Locate the cell with the specified text and output its (x, y) center coordinate. 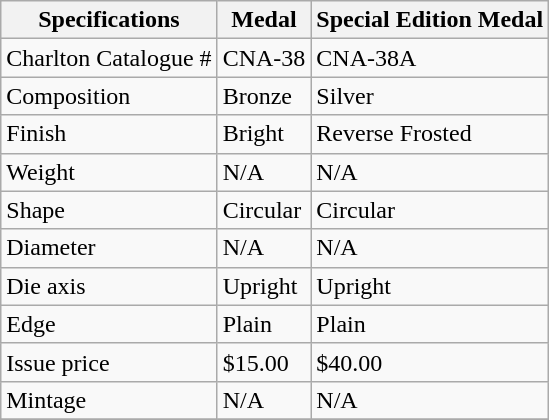
Silver (430, 96)
Bronze (264, 96)
Medal (264, 20)
Mintage (109, 400)
CNA-38 (264, 58)
Weight (109, 172)
$15.00 (264, 362)
Die axis (109, 286)
Finish (109, 134)
Composition (109, 96)
$40.00 (430, 362)
Shape (109, 210)
CNA-38A (430, 58)
Special Edition Medal (430, 20)
Issue price (109, 362)
Specifications (109, 20)
Reverse Frosted (430, 134)
Edge (109, 324)
Bright (264, 134)
Charlton Catalogue # (109, 58)
Diameter (109, 248)
